Return the [X, Y] coordinate for the center point of the cell that contains the specified text.  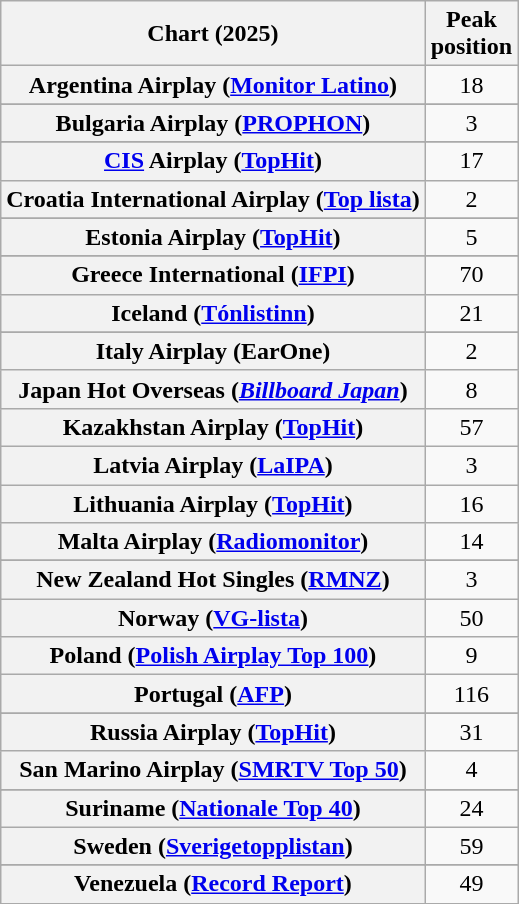
Peakposition [471, 34]
Latvia Airplay (LaIPA) [213, 465]
Bulgaria Airplay (PROPHON) [213, 123]
50 [471, 618]
Italy Airplay (EarOne) [213, 351]
21 [471, 313]
Poland (Polish Airplay Top 100) [213, 656]
14 [471, 542]
5 [471, 237]
Venezuela (Record Report) [213, 884]
Kazakhstan Airplay (TopHit) [213, 427]
Argentina Airplay (Monitor Latino) [213, 85]
Greece International (IFPI) [213, 275]
31 [471, 732]
Estonia Airplay (TopHit) [213, 237]
Sweden (Sverigetopplistan) [213, 846]
Lithuania Airplay (TopHit) [213, 503]
Portugal (AFP) [213, 694]
Japan Hot Overseas (Billboard Japan) [213, 389]
8 [471, 389]
70 [471, 275]
San Marino Airplay (SMRTV Top 50) [213, 770]
Suriname (Nationale Top 40) [213, 808]
Norway (VG-lista) [213, 618]
Iceland (Tónlistinn) [213, 313]
24 [471, 808]
Russia Airplay (TopHit) [213, 732]
18 [471, 85]
16 [471, 503]
Croatia International Airplay (Top lista) [213, 199]
59 [471, 846]
9 [471, 656]
CIS Airplay (TopHit) [213, 161]
Malta Airplay (Radiomonitor) [213, 542]
Chart (2025) [213, 34]
17 [471, 161]
4 [471, 770]
49 [471, 884]
57 [471, 427]
New Zealand Hot Singles (RMNZ) [213, 580]
116 [471, 694]
